Locate the cell with the specified text and output its [x, y] center coordinate. 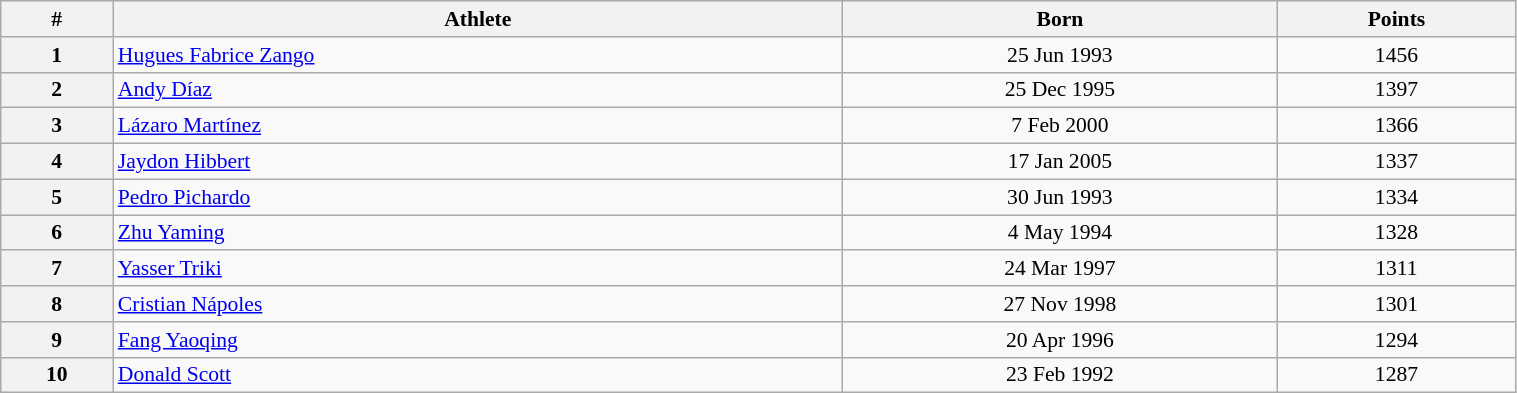
Cristian Nápoles [478, 304]
3 [57, 126]
Andy Díaz [478, 90]
Hugues Fabrice Zango [478, 55]
1337 [1396, 162]
Zhu Yaming [478, 233]
20 Apr 1996 [1060, 340]
1334 [1396, 197]
1328 [1396, 233]
7 [57, 269]
17 Jan 2005 [1060, 162]
23 Feb 1992 [1060, 375]
8 [57, 304]
9 [57, 340]
Fang Yaoqing [478, 340]
# [57, 19]
6 [57, 233]
1 [57, 55]
Pedro Pichardo [478, 197]
1366 [1396, 126]
Lázaro Martínez [478, 126]
10 [57, 375]
2 [57, 90]
Yasser Triki [478, 269]
Born [1060, 19]
4 May 1994 [1060, 233]
27 Nov 1998 [1060, 304]
Athlete [478, 19]
25 Dec 1995 [1060, 90]
1397 [1396, 90]
Donald Scott [478, 375]
Jaydon Hibbert [478, 162]
30 Jun 1993 [1060, 197]
1456 [1396, 55]
24 Mar 1997 [1060, 269]
4 [57, 162]
1294 [1396, 340]
5 [57, 197]
1311 [1396, 269]
7 Feb 2000 [1060, 126]
1287 [1396, 375]
25 Jun 1993 [1060, 55]
1301 [1396, 304]
Points [1396, 19]
